Return [X, Y] of the center of cell containing provided text 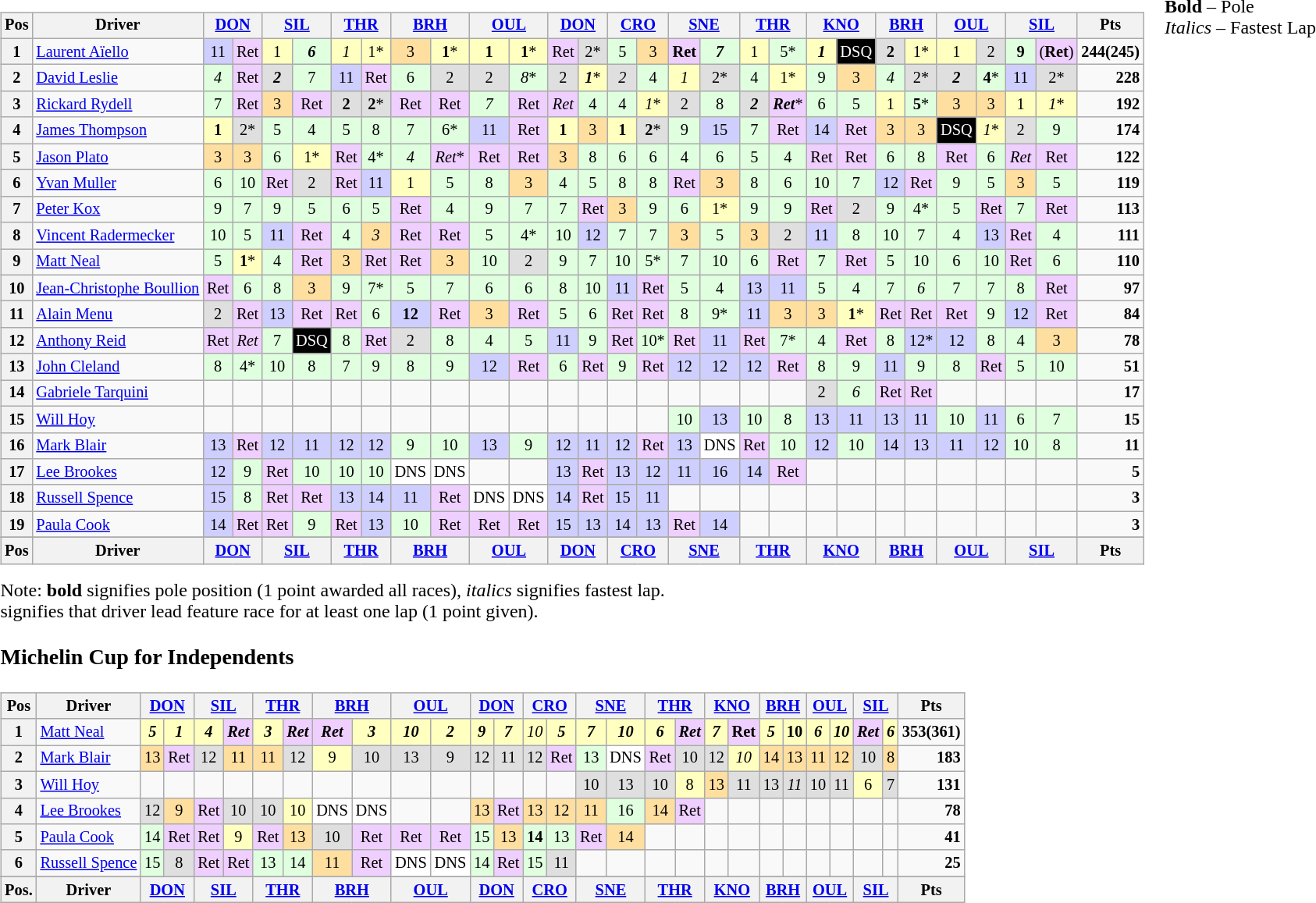
122 [1110, 157]
David Leslie [117, 78]
131 [931, 784]
84 [1110, 315]
192 [1110, 105]
Peter Kox [117, 209]
174 [1110, 130]
Anthony Reid [117, 341]
19 [16, 524]
111 [1110, 236]
Rickard Rydell [117, 105]
25 [931, 863]
Jean-Christophe Boullion [117, 288]
John Cleland [117, 367]
12* [921, 341]
James Thompson [117, 130]
353(361) [931, 732]
119 [1110, 183]
8* [528, 78]
Pos. [19, 890]
Jason Plato [117, 157]
6* [450, 130]
228 [1110, 78]
110 [1110, 262]
Alain Menu [117, 315]
97 [1110, 288]
51 [1110, 367]
9* [720, 315]
18 [16, 498]
10* [653, 341]
244(245) [1110, 52]
(Ret) [1057, 52]
113 [1110, 209]
Gabriele Tarquini [117, 393]
41 [931, 837]
183 [931, 759]
Yvan Muller [117, 183]
Laurent Aïello [117, 52]
Vincent Radermecker [117, 236]
